For the text-containing cell, return its midpoint in [X, Y] coordinate format. 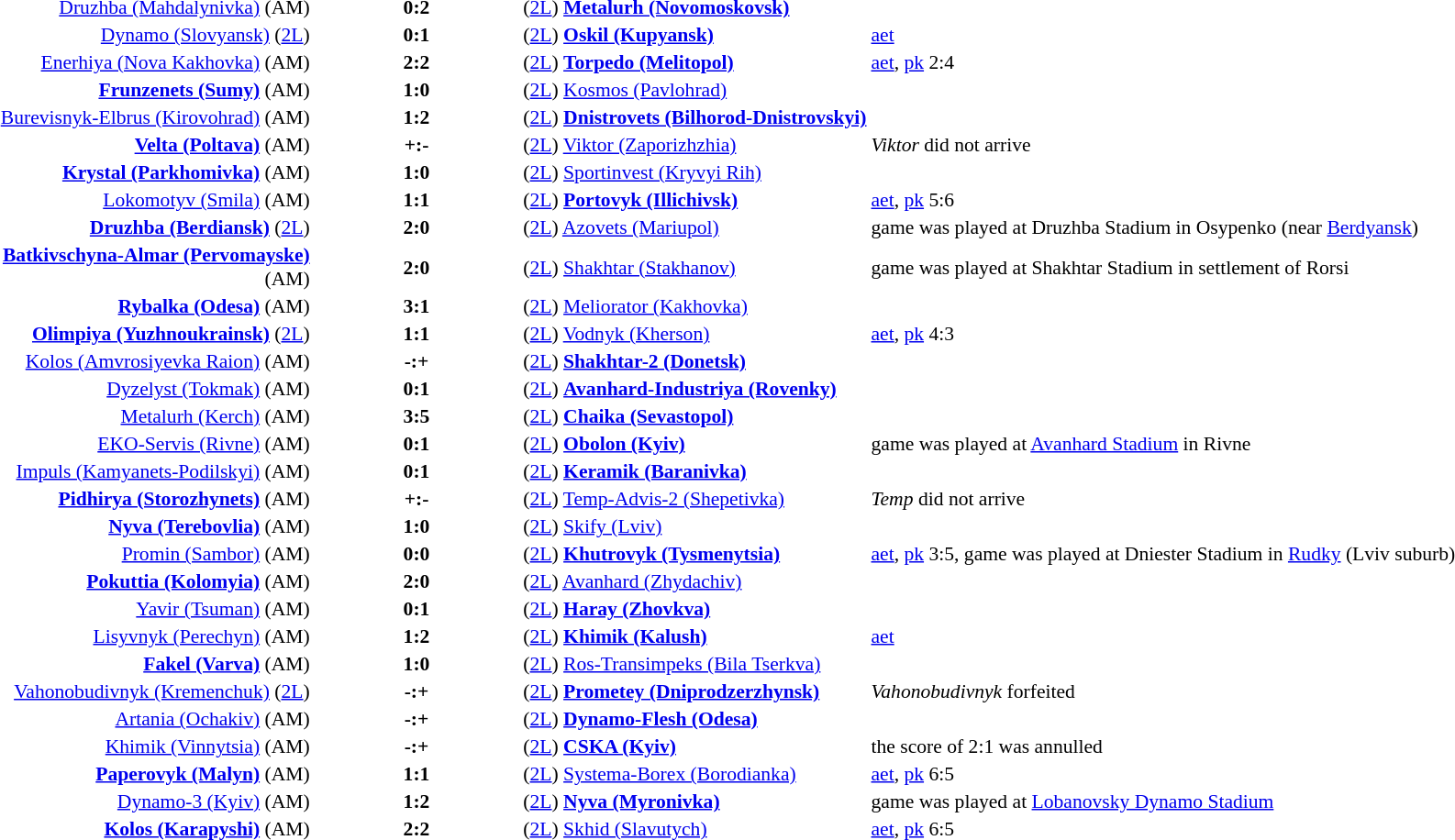
3:5 [417, 416]
(2L) Chaika (Sevastopol) [695, 416]
(2L) Shakhtar-2 (Donetsk) [695, 361]
(2L) Temp-Advis-2 (Shepetivka) [695, 499]
(2L) Avanhard-Industriya (Rovenky) [695, 389]
(2L) Skify (Lviv) [695, 526]
(2L) Dynamo-Flesh (Odesa) [695, 719]
(2L) Ros-Transimpeks (Bila Tserkva) [695, 664]
(2L) Viktor (Zaporizhzhia) [695, 145]
2:2 [417, 62]
(2L) Torpedo (Melitopol) [695, 62]
(2L) Haray (Zhovkva) [695, 609]
(2L) Sportinvest (Kryvyi Rih) [695, 172]
(2L) Oskil (Kupyansk) [695, 35]
(2L) Kosmos (Pavlohrad) [695, 90]
(2L) Prometey (Dniprodzerzhynsk) [695, 691]
(2L) Portovyk (Illichivsk) [695, 200]
(2L) Vodnyk (Kherson) [695, 334]
(2L) Dnistrovets (Bilhorod-Dnistrovskyi) [695, 117]
(2L) Azovets (Mariupol) [695, 227]
(2L) Systema-Borex (Borodianka) [695, 774]
0:0 [417, 554]
(2L) Keramik (Baranivka) [695, 471]
(2L) Khimik (Kalush) [695, 636]
(2L) CSKA (Kyiv) [695, 746]
(2L) Shakhtar (Stakhanov) [695, 267]
(2L) Nyva (Myronivka) [695, 801]
(2L) Khutrovyk (Tysmenytsia) [695, 554]
(2L) Meliorator (Kakhovka) [695, 306]
3:1 [417, 306]
(2L) Obolon (Kyiv) [695, 444]
(2L) Avanhard (Zhydachiv) [695, 581]
